Pinpoint the cell where the given text exists, returning its [x, y] midpoint coordinate. 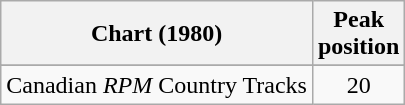
Peakposition [358, 34]
20 [358, 85]
Canadian RPM Country Tracks [157, 85]
Chart (1980) [157, 34]
